Find where the given text appears and provide that cell's center as (x, y) coordinate. 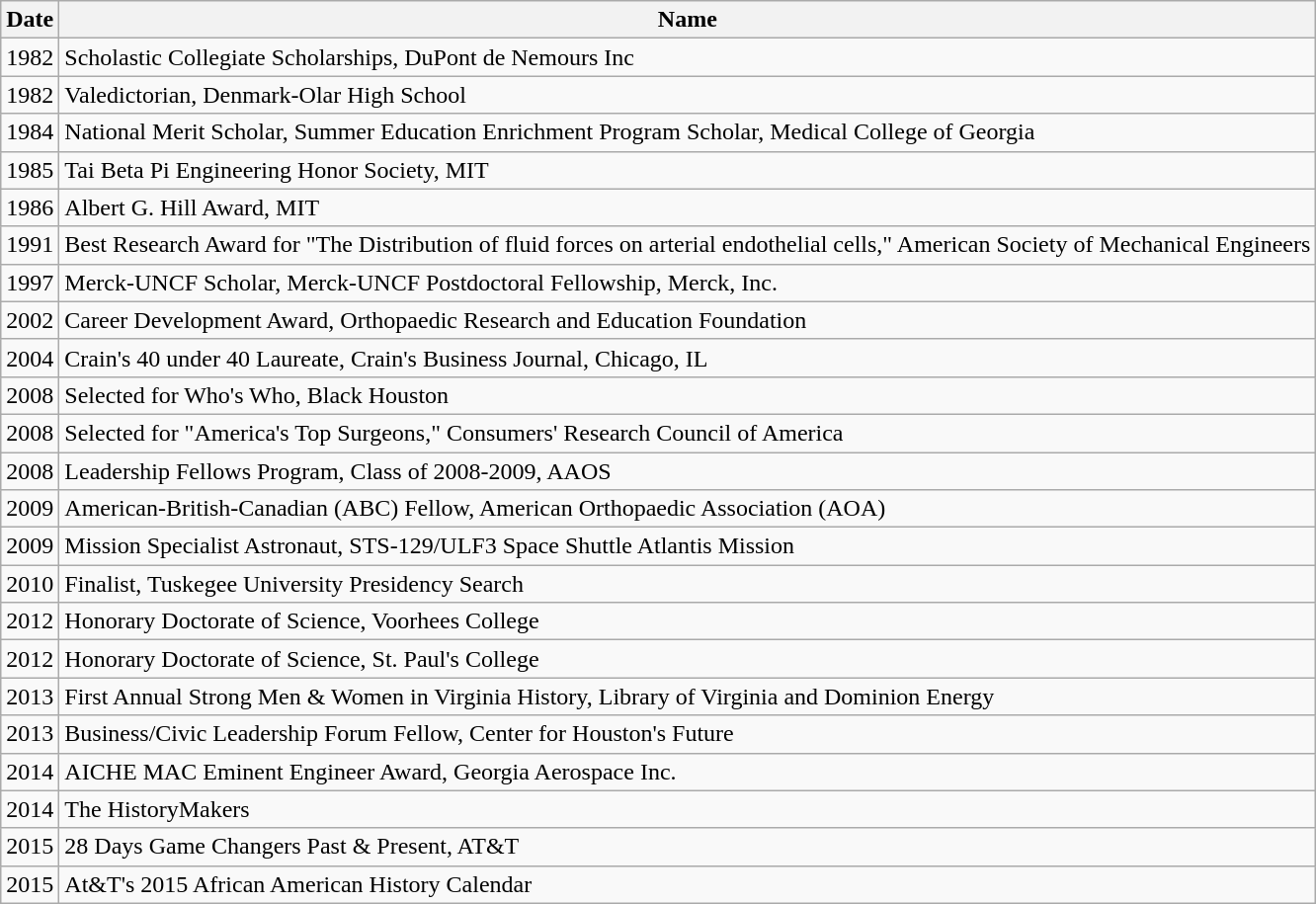
2004 (30, 358)
2002 (30, 320)
Selected for Who's Who, Black Houston (688, 395)
Valedictorian, Denmark-Olar High School (688, 95)
The HistoryMakers (688, 809)
AICHE MAC Eminent Engineer Award, Georgia Aerospace Inc. (688, 772)
28 Days Game Changers Past & Present, AT&T (688, 847)
American-British-Canadian (ABC) Fellow, American Orthopaedic Association (AOA) (688, 509)
Leadership Fellows Program, Class of 2008-2009, AAOS (688, 471)
Name (688, 20)
Honorary Doctorate of Science, Voorhees College (688, 621)
Business/Civic Leadership Forum Fellow, Center for Houston's Future (688, 734)
1984 (30, 132)
Mission Specialist Astronaut, STS-129/ULF3 Space Shuttle Atlantis Mission (688, 546)
1986 (30, 207)
Honorary Doctorate of Science, St. Paul's College (688, 659)
Scholastic Collegiate Scholarships, DuPont de Nemours Inc (688, 57)
Tai Beta Pi Engineering Honor Society, MIT (688, 170)
Merck-UNCF Scholar, Merck-UNCF Postdoctoral Fellowship, Merck, Inc. (688, 283)
Crain's 40 under 40 Laureate, Crain's Business Journal, Chicago, IL (688, 358)
At&T's 2015 African American History Calendar (688, 884)
1997 (30, 283)
2010 (30, 584)
1991 (30, 245)
Albert G. Hill Award, MIT (688, 207)
1985 (30, 170)
Career Development Award, Orthopaedic Research and Education Foundation (688, 320)
Best Research Award for "The Distribution of fluid forces on arterial endothelial cells," American Society of Mechanical Engineers (688, 245)
First Annual Strong Men & Women in Virginia History, Library of Virginia and Dominion Energy (688, 697)
Date (30, 20)
Selected for "America's Top Surgeons," Consumers' Research Council of America (688, 433)
National Merit Scholar, Summer Education Enrichment Program Scholar, Medical College of Georgia (688, 132)
Finalist, Tuskegee University Presidency Search (688, 584)
